Capture the cell that displays the provided text and extract its (X, Y) central coordinate. 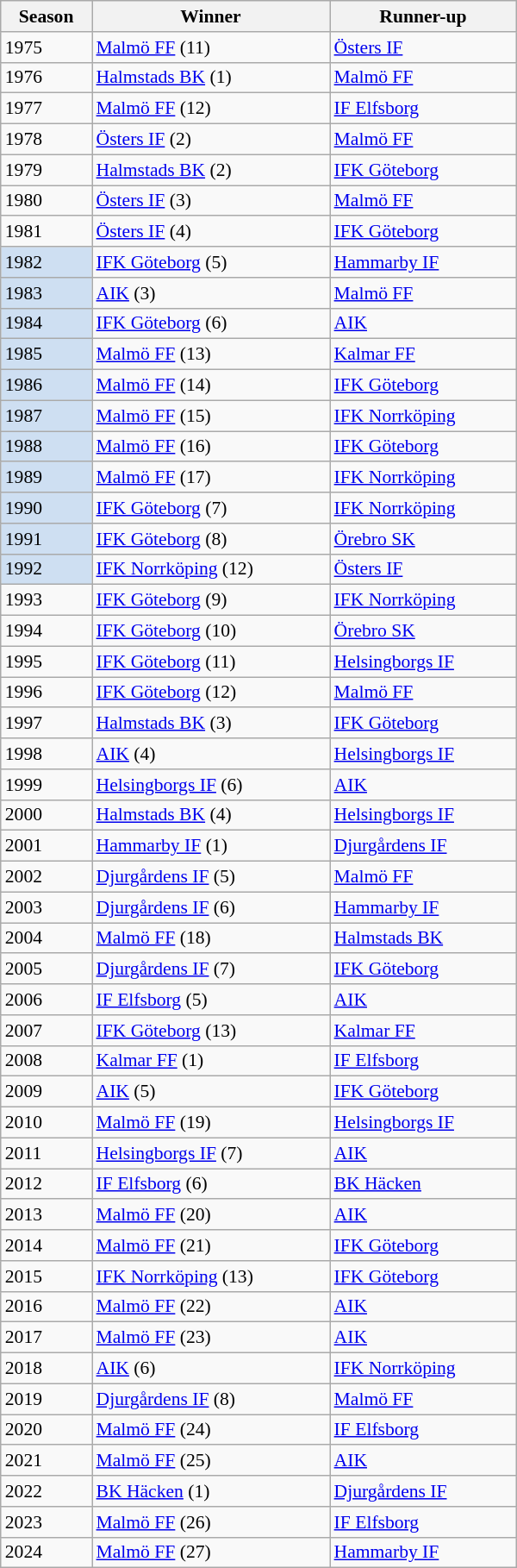
2016 (47, 1307)
Djurgårdens IF (5) (210, 877)
Östers IF (3) (210, 201)
1979 (47, 170)
1999 (47, 785)
1975 (47, 47)
Runner-up (424, 16)
Djurgårdens IF (6) (210, 907)
Hammarby IF (1) (210, 846)
2000 (47, 815)
Season (47, 16)
Halmstads BK (4) (210, 815)
Malmö FF (23) (210, 1338)
Helsingborgs IF (7) (210, 1153)
Malmö FF (12) (210, 109)
Malmö FF (17) (210, 478)
Halmstads BK (2) (210, 170)
IFK Göteborg (5) (210, 262)
2012 (47, 1184)
Malmö FF (18) (210, 938)
Malmö FF (16) (210, 447)
2018 (47, 1369)
AIK (5) (210, 1092)
Halmstads BK (1) (210, 78)
AIK (3) (210, 293)
2007 (47, 1031)
IFK Göteborg (7) (210, 508)
2005 (47, 969)
Djurgårdens IF (7) (210, 969)
Djurgårdens IF (8) (210, 1399)
BK Häcken (424, 1184)
1988 (47, 447)
Halmstads BK (3) (210, 724)
2023 (47, 1522)
Winner (210, 16)
1995 (47, 662)
Malmö FF (13) (210, 354)
2021 (47, 1461)
1980 (47, 201)
2017 (47, 1338)
1996 (47, 693)
1981 (47, 232)
2010 (47, 1123)
1984 (47, 323)
2019 (47, 1399)
1993 (47, 600)
Malmö FF (22) (210, 1307)
2004 (47, 938)
IFK Göteborg (11) (210, 662)
1982 (47, 262)
1983 (47, 293)
2024 (47, 1552)
1990 (47, 508)
2015 (47, 1276)
1976 (47, 78)
2022 (47, 1491)
AIK (6) (210, 1369)
Malmö FF (11) (210, 47)
IF Elfsborg (5) (210, 1000)
2013 (47, 1215)
2001 (47, 846)
IFK Norrköping (13) (210, 1276)
IFK Göteborg (9) (210, 600)
2014 (47, 1245)
2002 (47, 877)
Helsingborgs IF (6) (210, 785)
1997 (47, 724)
Malmö FF (15) (210, 416)
AIK (4) (210, 754)
1977 (47, 109)
1998 (47, 754)
1991 (47, 539)
IFK Göteborg (6) (210, 323)
1994 (47, 631)
Halmstads BK (424, 938)
IFK Göteborg (13) (210, 1031)
1987 (47, 416)
1985 (47, 354)
2008 (47, 1061)
Malmö FF (26) (210, 1522)
Malmö FF (19) (210, 1123)
Malmö FF (25) (210, 1461)
2003 (47, 907)
Kalmar FF (1) (210, 1061)
IFK Norrköping (12) (210, 569)
IFK Göteborg (12) (210, 693)
1989 (47, 478)
Östers IF (4) (210, 232)
Malmö FF (27) (210, 1552)
Malmö FF (21) (210, 1245)
1978 (47, 140)
2020 (47, 1430)
2011 (47, 1153)
IFK Göteborg (8) (210, 539)
1986 (47, 386)
IFK Göteborg (10) (210, 631)
BK Häcken (1) (210, 1491)
Malmö FF (24) (210, 1430)
Malmö FF (14) (210, 386)
2009 (47, 1092)
Östers IF (2) (210, 140)
Malmö FF (20) (210, 1215)
IF Elfsborg (6) (210, 1184)
2006 (47, 1000)
1992 (47, 569)
